Scan for the cell matching the given text and deliver its (x, y) coordinate at center. 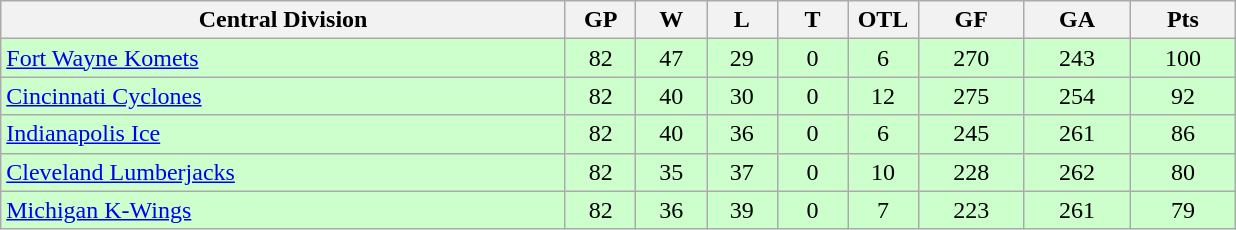
Fort Wayne Komets (284, 58)
262 (1077, 172)
245 (971, 134)
80 (1183, 172)
Central Division (284, 20)
275 (971, 96)
270 (971, 58)
Pts (1183, 20)
79 (1183, 210)
35 (672, 172)
12 (884, 96)
Indianapolis Ice (284, 134)
10 (884, 172)
100 (1183, 58)
L (742, 20)
37 (742, 172)
Cleveland Lumberjacks (284, 172)
228 (971, 172)
223 (971, 210)
47 (672, 58)
92 (1183, 96)
30 (742, 96)
Cincinnati Cyclones (284, 96)
OTL (884, 20)
254 (1077, 96)
Michigan K-Wings (284, 210)
W (672, 20)
T (812, 20)
29 (742, 58)
86 (1183, 134)
7 (884, 210)
39 (742, 210)
GA (1077, 20)
GF (971, 20)
243 (1077, 58)
GP (600, 20)
